Provide the (x, y) coordinate of the cell's center where the given text is located.  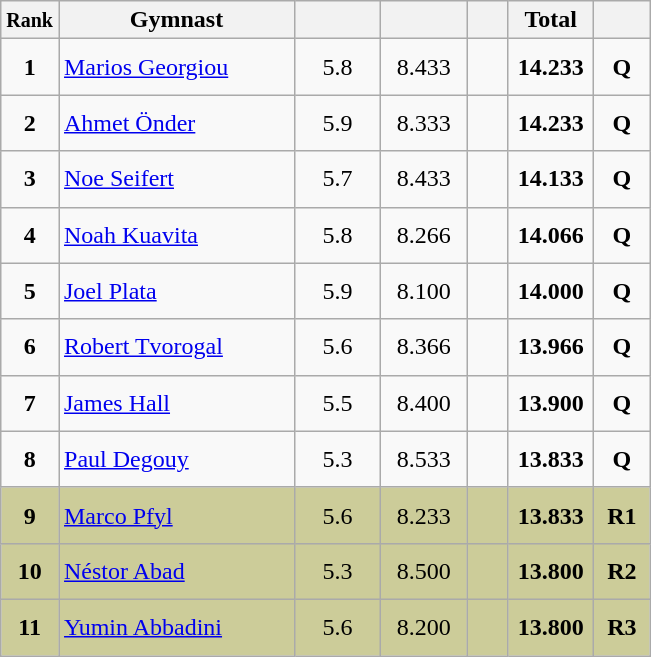
13.900 (551, 403)
Néstor Abad (176, 571)
8.500 (424, 571)
R2 (622, 571)
Total (551, 20)
8.200 (424, 627)
10 (30, 571)
4 (30, 235)
Paul Degouy (176, 459)
Ahmet Önder (176, 123)
8.366 (424, 347)
3 (30, 179)
Noah Kuavita (176, 235)
5.7 (338, 179)
14.066 (551, 235)
James Hall (176, 403)
6 (30, 347)
Noe Seifert (176, 179)
8.400 (424, 403)
Gymnast (176, 20)
8.100 (424, 291)
8.233 (424, 515)
Yumin Abbadini (176, 627)
13.966 (551, 347)
Marco Pfyl (176, 515)
14.000 (551, 291)
8.266 (424, 235)
1 (30, 67)
8.533 (424, 459)
2 (30, 123)
Joel Plata (176, 291)
Marios Georgiou (176, 67)
11 (30, 627)
Robert Tvorogal (176, 347)
5 (30, 291)
5.5 (338, 403)
8 (30, 459)
8.333 (424, 123)
R1 (622, 515)
7 (30, 403)
14.133 (551, 179)
9 (30, 515)
R3 (622, 627)
Rank (30, 20)
